Provide the [X, Y] coordinate of the cell's center where the given text is located.  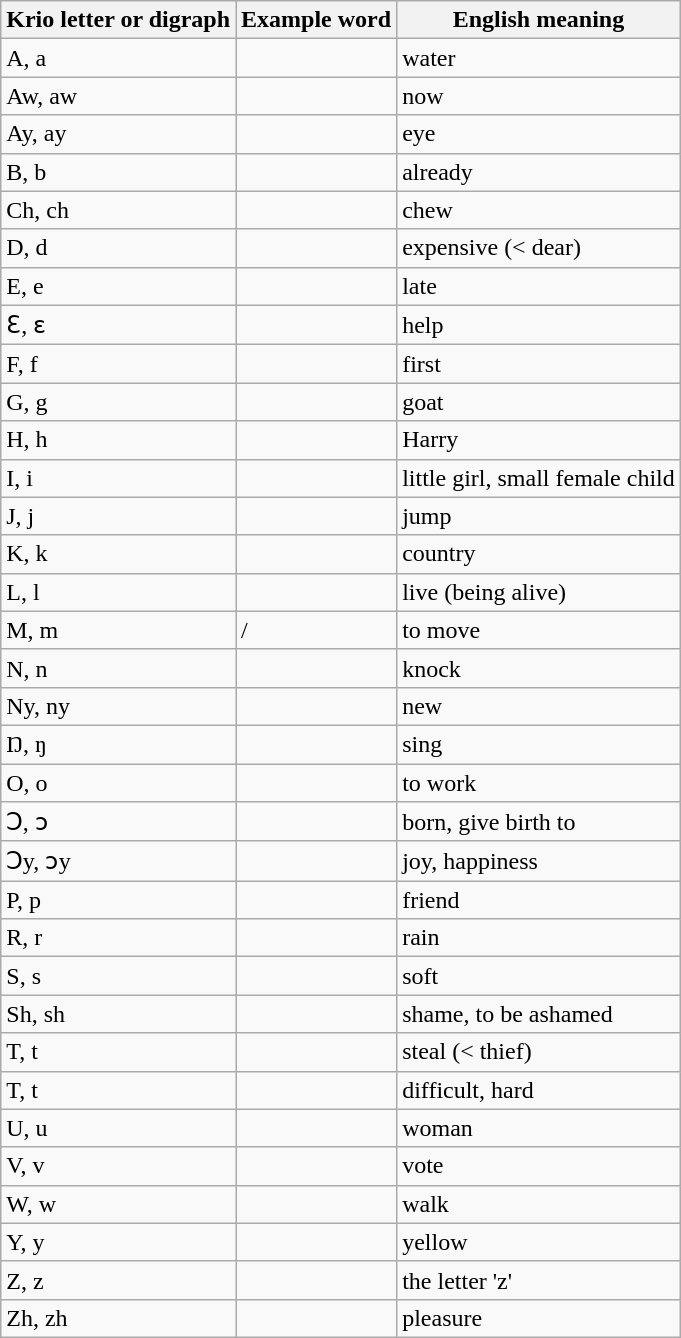
walk [539, 1204]
pleasure [539, 1318]
G, g [118, 402]
first [539, 364]
to work [539, 783]
Sh, sh [118, 1014]
Ɛ, ɛ [118, 325]
shame, to be ashamed [539, 1014]
/ [316, 630]
Y, y [118, 1242]
the letter 'z' [539, 1280]
eye [539, 134]
E, e [118, 286]
chew [539, 210]
woman [539, 1128]
jump [539, 516]
B, b [118, 172]
U, u [118, 1128]
N, n [118, 668]
Ŋ, ŋ [118, 744]
sing [539, 744]
difficult, hard [539, 1090]
help [539, 325]
Harry [539, 440]
L, l [118, 592]
D, d [118, 248]
already [539, 172]
country [539, 554]
Z, z [118, 1280]
English meaning [539, 20]
V, v [118, 1166]
R, r [118, 938]
Ɔ, ɔ [118, 822]
knock [539, 668]
soft [539, 976]
to move [539, 630]
live (being alive) [539, 592]
K, k [118, 554]
now [539, 96]
J, j [118, 516]
Example word [316, 20]
late [539, 286]
I, i [118, 478]
rain [539, 938]
S, s [118, 976]
Ay, ay [118, 134]
water [539, 58]
O, o [118, 783]
H, h [118, 440]
new [539, 706]
Ɔy, ɔy [118, 861]
expensive (< dear) [539, 248]
vote [539, 1166]
W, w [118, 1204]
M, m [118, 630]
Ch, ch [118, 210]
Krio letter or digraph [118, 20]
Aw, aw [118, 96]
Ny, ny [118, 706]
F, f [118, 364]
yellow [539, 1242]
born, give birth to [539, 822]
Zh, zh [118, 1318]
little girl, small female child [539, 478]
A, a [118, 58]
goat [539, 402]
friend [539, 900]
P, p [118, 900]
steal (< thief) [539, 1052]
joy, happiness [539, 861]
